Search for the cell housing the specified text and yield its [X, Y] center coordinate. 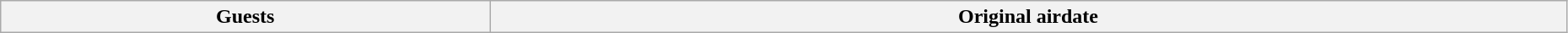
Original airdate [1029, 17]
Guests [245, 17]
